For the text-containing cell, return its midpoint in [x, y] coordinate format. 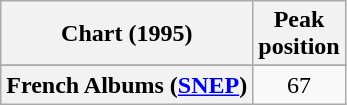
French Albums (SNEP) [127, 85]
Chart (1995) [127, 34]
Peakposition [299, 34]
67 [299, 85]
